Return [x, y] of the center of cell containing provided text 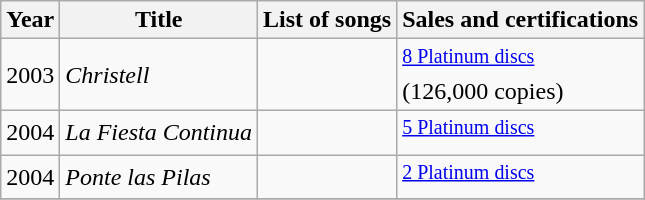
2003 [30, 75]
Christell [159, 75]
Title [159, 20]
2 Platinum discs [520, 178]
Year [30, 20]
La Fiesta Continua [159, 132]
5 Platinum discs [520, 132]
Sales and certifications [520, 20]
8 Platinum discs (126,000 copies) [520, 75]
Ponte las Pilas [159, 178]
List of songs [328, 20]
